Identify which cell holds the provided text, then report its [x, y] central coordinate. 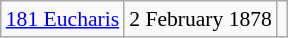
181 Eucharis [62, 19]
2 February 1878 [200, 19]
